Find where the given text appears and provide that cell's center as (X, Y) coordinate. 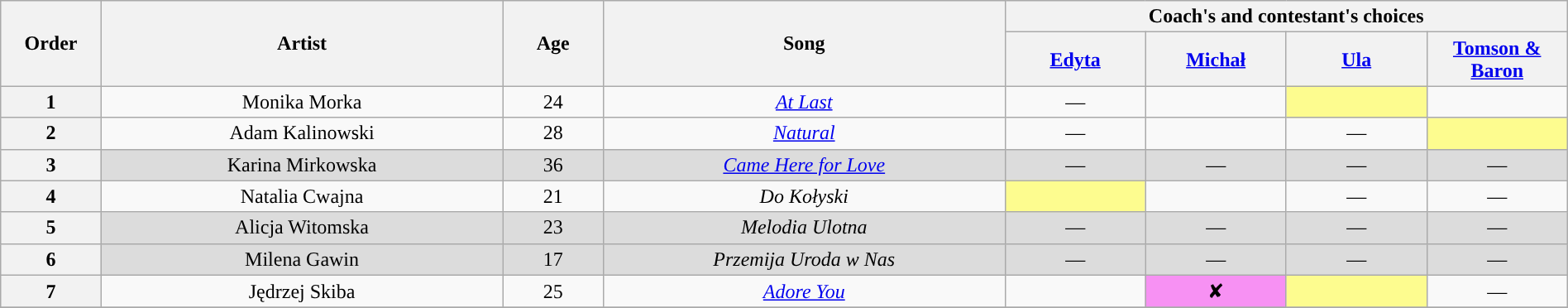
7 (51, 291)
36 (552, 165)
Michał (1216, 60)
Age (552, 43)
Natalia Cwajna (302, 196)
At Last (804, 102)
Adam Kalinowski (302, 133)
Coach's and contestant's choices (1286, 17)
Do Kołyski (804, 196)
21 (552, 196)
Edyta (1075, 60)
Artist (302, 43)
Came Here for Love (804, 165)
Jędrzej Skiba (302, 291)
1 (51, 102)
25 (552, 291)
23 (552, 228)
6 (51, 259)
3 (51, 165)
Order (51, 43)
Tomson & Baron (1497, 60)
Milena Gawin (302, 259)
Song (804, 43)
Natural (804, 133)
5 (51, 228)
24 (552, 102)
Ula (1356, 60)
Karina Mirkowska (302, 165)
Alicja Witomska (302, 228)
2 (51, 133)
Adore You (804, 291)
28 (552, 133)
Przemija Uroda w Nas (804, 259)
Monika Morka (302, 102)
✘ (1216, 291)
4 (51, 196)
17 (552, 259)
Melodia Ulotna (804, 228)
